Pinpoint the cell where the given text exists, returning its (x, y) midpoint coordinate. 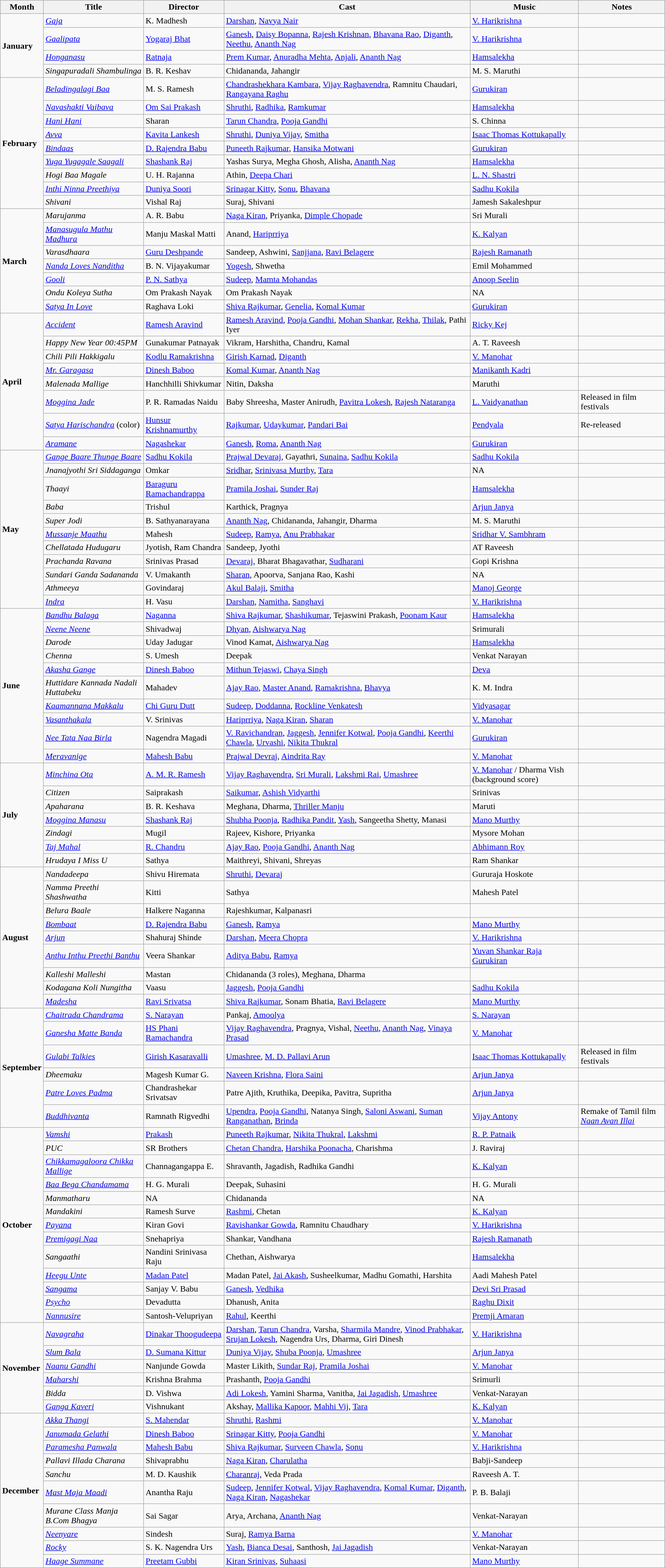
Murane Class Manja B.Com Bhagya (93, 1516)
Chi Guru Dutt (184, 706)
Ganesha Matte Banda (93, 1033)
Chellatada Hudugaru (93, 548)
Honganasu (93, 57)
Sudeep, Ramya, Anu Prabhakar (347, 534)
Vamshi (93, 1134)
Sanchu (93, 1474)
Srinagar Kitty, Pooja Gandhi (347, 1434)
Patre Loves Padma (93, 1093)
September (22, 1068)
Remake of Tamil film Naan Avan Illai (622, 1116)
Sai Sagar (184, 1516)
Manmatharu (93, 1198)
Chandrashekhara Kambara, Vijay Raghavendra, Ramnitu Chaudari, Rangayana Raghu (347, 89)
V. Manohar / Dharma Vish (background score) (524, 775)
Payana (93, 1225)
Super Jodi (93, 521)
P. R. Ramadas Naidu (184, 402)
Hunsur Krishnamurthy (184, 425)
V. Srinivas (184, 720)
Sharan (184, 121)
Sharan, Apoorva, Sanjana Rao, Kashi (347, 575)
Gooli (93, 279)
December (22, 1490)
Madan Patel (184, 1275)
Krishna Brahma (184, 1379)
Om Sai Prakash (184, 107)
January (22, 45)
Raghu Dixit (524, 1302)
Yashas Surya, Megha Ghosh, Alisha, Ananth Nag (347, 161)
Rahul, Keerthi (347, 1316)
Kiran Govi (184, 1225)
Mahadev (184, 688)
March (22, 261)
Dhanush, Anita (347, 1302)
Shiva Rajkumar, Surveen Chawla, Sonu (347, 1447)
Nandadeepa (93, 874)
Baba (93, 507)
Moggina Manasu (93, 820)
May (22, 529)
Namma Preethi Shashwatha (93, 892)
Shruthi, Duniya Vijay, Smitha (347, 134)
Pankaj, Amoolya (347, 1015)
Ricky Kej (524, 325)
Manoj George (524, 588)
Prajwal Devraj, Aindrita Ray (347, 756)
Suraj, Ramya Barna (347, 1534)
Mast Maja Maadi (93, 1492)
Tarun Chandra, Pooja Gandhi (347, 121)
Devadutta (184, 1302)
Slum Bala (93, 1352)
Buddhivanta (93, 1116)
April (22, 382)
Raghava Loki (184, 306)
Malenada Mallige (93, 383)
Psycho (93, 1302)
K. M. Indra (524, 688)
Nitin, Daksha (347, 383)
Madan Patel, Jai Akash, Susheelkumar, Madhu Gomathi, Harshita (347, 1275)
Pallavi Illada Charana (93, 1461)
Chetan Chandra, Harshika Poonacha, Charishma (347, 1148)
Chaitrada Chandrama (93, 1015)
November (22, 1368)
Ramesh Surve (184, 1212)
Director (184, 7)
Paramesha Panwala (93, 1447)
Kaamannana Makkalu (93, 706)
PUC (93, 1148)
Shiva Rajkumar, Genelia, Komal Kumar (347, 306)
B. Sathyanarayana (184, 521)
S. Umesh (184, 656)
Rajeshkumar, Kalpanasri (347, 910)
Nee Tata Naa Birla (93, 738)
Komal Kumar, Ananth Nag (347, 370)
Raveesh A. T. (524, 1474)
Girish Kasaravalli (184, 1056)
Naga Kiran, Charulatha (347, 1461)
Huttidare Kannada Nadali Huttabeku (93, 688)
Re-released (622, 425)
Devi Sri Prasad (524, 1289)
M. S. Ramesh (184, 89)
Vidyasagar (524, 706)
February (22, 143)
Gopi Krishna (524, 561)
Naveen Krishna, Flora Saini (347, 1074)
Omkar (184, 470)
Title (93, 7)
S. Mahendar (184, 1420)
Janumada Gelathi (93, 1434)
Taj Mahal (93, 847)
Chidananda (3 roles), Meghana, Dharma (347, 974)
Shahuraj Shinde (184, 938)
Jaggesh, Pooja Gandhi (347, 988)
Gaja (93, 21)
Mysore Mohan (524, 833)
Bidda (93, 1393)
Darode (93, 642)
Indra (93, 602)
Sanjay V. Babu (184, 1289)
A. T. Raveesh (524, 343)
Srinagar Kitty, Sonu, Bhavana (347, 189)
Gulabi Talkies (93, 1056)
V. Umakanth (184, 575)
Ajay Rao, Pooja Gandhi, Ananth Nag (347, 847)
Mithun Tejaswi, Chaya Singh (347, 669)
Gaalipata (93, 39)
Maruthi (524, 383)
Chethan, Aishwarya (347, 1257)
Master Likith, Sundar Raj, Pramila Joshai (347, 1366)
Kavita Lankesh (184, 134)
Adi Lokesh, Yamini Sharma, Vanitha, Jai Jagadish, Umashree (347, 1393)
J. Raviraj (524, 1148)
M. D. Kaushik (184, 1474)
Sudeep, Jennifer Kotwal, Vijay Raghavendra, Komal Kumar, Diganth, Naga Kiran, Nagashekar (347, 1492)
Yogaraj Bhat (184, 39)
Guru Deshpande (184, 252)
Jamesh Sakaleshpur (524, 202)
Pramila Joshai, Sunder Raj (347, 489)
Notes (622, 7)
Venkat Narayan (524, 656)
Snehapriya (184, 1239)
Vaasu (184, 988)
Manikanth Kadri (524, 370)
Prakash (184, 1134)
Srimurali (524, 629)
Saikumar, Ashish Vidyarthi (347, 793)
Ananth Nag, Chidananda, Jahangir, Dharma (347, 521)
Anantha Raju (184, 1492)
Vijay Antony (524, 1116)
Darshan, Namitha, Sanghavi (347, 602)
Naga Kiran, Priyanka, Dimple Chopade (347, 216)
Shravanth, Jagadish, Radhika Gandhi (347, 1166)
Yuvan Shankar RajaGurukiran (524, 956)
Sudeep, Mamta Mohandas (347, 279)
Maruti (524, 806)
L. Vaidyanathan (524, 402)
P. N. Sathya (184, 279)
Ganesh, Daisy Bopanna, Rajesh Krishnan, Bhavana Rao, Diganth, Neethu, Ananth Nag (347, 39)
Baraguru Ramachandrappa (184, 489)
Deepak, Suhasini (347, 1184)
Shivu Hiremata (184, 874)
Babji-Sandeep (524, 1461)
Sridhar V. Sambhram (524, 534)
Nagendra Magadi (184, 738)
Shiva Rajkumar, Shashikumar, Tejaswini Prakash, Poonam Kaur (347, 615)
Music (524, 7)
Ganesh, Ramya (347, 924)
Manasugula Mathu Madhura (93, 234)
Hrudaya I Miss U (93, 860)
Karthick, Pragnya (347, 507)
Gunakumar Patnayak (184, 343)
Chikkamagaloora Chikka Mallige (93, 1166)
B. N. Vijayakumar (184, 266)
R. Chandru (184, 847)
L. N. Shastri (524, 175)
Veera Shankar (184, 956)
SR Brothers (184, 1148)
A. R. Babu (184, 216)
Haage Summane (93, 1561)
Mussanje Maathu (93, 534)
Preetam Gubbi (184, 1561)
Avva (93, 134)
S. K. Nagendra Urs (184, 1547)
Marujanma (93, 216)
Chili Pili Hakkigalu (93, 356)
Shruthi, Rashmi (347, 1420)
Ganesh, Roma, Ananth Nag (347, 443)
Month (22, 7)
Anoop Seelin (524, 279)
Minchina Ota (93, 775)
Ramesh Aravind, Pooja Gandhi, Mohan Shankar, Rekha, Thilak, Pathi Iyer (347, 325)
Gange Baare Thunge Baare (93, 457)
Premigagi Naa (93, 1239)
Ravishankar Gowda, Ramnitu Chaudhary (347, 1225)
Ravi Srivatsa (184, 1001)
Deva (524, 669)
Nagashekar (184, 443)
Emil Mohammed (524, 266)
Shiva Rajkumar, Sonam Bhatia, Ravi Belagere (347, 1001)
Srinivas Prasad (184, 561)
Nannusire (93, 1316)
Duniya Vijay, Shuba Poonja, Umashree (347, 1352)
Trishul (184, 507)
Varasdhaara (93, 252)
Bandhu Balaga (93, 615)
Rajkumar, Udaykumar, Pandari Bai (347, 425)
Thaayi (93, 489)
Sangaathi (93, 1257)
Singapuradali Shambulinga (93, 71)
Santosh-Velupriyan (184, 1316)
Sridhar, Srinivasa Murthy, Tara (347, 470)
Cast (347, 7)
August (22, 937)
K. Madhesh (184, 21)
Kiran Srinivas, Suhaasi (347, 1561)
Nanda Loves Nanditha (93, 266)
Arya, Archana, Ananth Nag (347, 1516)
U. H. Rajanna (184, 175)
Manju Maskal Matti (184, 234)
Maithreyi, Shivani, Shreyas (347, 860)
Arjun (93, 938)
Duniya Soori (184, 189)
Apaharana (93, 806)
Inthi Ninna Preethiya (93, 189)
Navashakti Vaibava (93, 107)
Akasha Gange (93, 669)
Chidananda, Jahangir (347, 71)
B. R. Keshava (184, 806)
Prachanda Ravana (93, 561)
Vikram, Harshitha, Chandru, Kamal (347, 343)
Vijay Raghavendra, Pragnya, Vishal, Neethu, Ananth Nag, Vinaya Prasad (347, 1033)
Umashree, M. D. Pallavi Arun (347, 1056)
Abhimann Roy (524, 847)
Heegu Unte (93, 1275)
D. Vishwa (184, 1393)
Sri Murali (524, 216)
Ganga Kaveri (93, 1406)
Maharshi (93, 1379)
Satya In Love (93, 306)
Dhyan, Aishwarya Nag (347, 629)
Kodagana Koli Nungitha (93, 988)
Prajwal Devaraj, Gayathri, Sunaina, Sadhu Kokila (347, 457)
Baby Shreesha, Master Anirudh, Pavitra Lokesh, Rajesh Nataranga (347, 402)
Rocky (93, 1547)
Satya Harischandra (color) (93, 425)
Hani Hani (93, 121)
Shruthi, Radhika, Ramkumar (347, 107)
Beladingalagi Baa (93, 89)
Darshan, Tarun Chandra, Varsha, Sharmila Mandre, Vinod Prabhakar, Srujan Lokesh, Nagendra Urs, Dharma, Giri Dinesh (347, 1334)
Anthu Inthu Preethi Banthu (93, 956)
Puneeth Rajkumar, Hansika Motwani (347, 148)
Meravanige (93, 756)
P. B. Balaji (524, 1492)
Aramane (93, 443)
Naanu Gandhi (93, 1366)
Hariprriya, Naga Kiran, Sharan (347, 720)
Yogesh, Shwetha (347, 266)
Citizen (93, 793)
Premji Amaran (524, 1316)
A. M. R. Ramesh (184, 775)
Jyotish, Ram Chandra (184, 548)
Gururaja Hoskote (524, 874)
Shubha Poonja, Radhika Pandit, Yash, Sangeetha Shetty, Manasi (347, 820)
Ramesh Aravind (184, 325)
Mr. Garagasa (93, 370)
Accident (93, 325)
R. P. Patnaik (524, 1134)
Aditya Babu, Ramya (347, 956)
Kalleshi Malleshi (93, 974)
Hogi Baa Magale (93, 175)
Mahesh (184, 534)
HS Phani Ramachandra (184, 1033)
Athmeeya (93, 588)
Kitti (184, 892)
Ramnath Rigvedhi (184, 1116)
Vasanthakala (93, 720)
Neenyare (93, 1534)
Magesh Kumar G. (184, 1074)
Deepak (347, 656)
Dinakar Thoogudeepa (184, 1334)
Shruthi, Devaraj (347, 874)
Chandrashekar Srivatsav (184, 1093)
Meghana, Dharma, Thriller Manju (347, 806)
Prem Kumar, Anuradha Mehta, Anjali, Ananth Nag (347, 57)
AT Raveesh (524, 548)
Darshan, Navya Nair (347, 21)
Chenna (93, 656)
Aadi Mahesh Patel (524, 1275)
Shivaprabhu (184, 1461)
Darshan, Meera Chopra (347, 938)
Madesha (93, 1001)
Mahesh Patel (524, 892)
Naganna (184, 615)
Nandini Srinivasa Raju (184, 1257)
Dheemaku (93, 1074)
Navagraha (93, 1334)
Ratnaja (184, 57)
Sangama (93, 1289)
Neene Neene (93, 629)
Anand, Hariprriya (347, 234)
Belura Baale (93, 910)
Athin, Deepa Chari (347, 175)
Girish Karnad, Diganth (347, 356)
Mandakini (93, 1212)
B. R. Keshav (184, 71)
Saiprakash (184, 793)
October (22, 1225)
Kodlu Ramakrishna (184, 356)
Yash, Bianca Desai, Santhosh, Jai Jagadish (347, 1547)
Upendra, Pooja Gandhi, Natanya Singh, Saloni Aswani, Suman Ranganathan, Brinda (347, 1116)
Shivadwaj (184, 629)
Akul Balaji, Smitha (347, 588)
Ganesh, Vedhika (347, 1289)
Vishnukant (184, 1406)
Chidananda (347, 1198)
Ram Shankar (524, 860)
Akka Thangi (93, 1420)
Sudeep, Doddanna, Rockline Venkatesh (347, 706)
Ondu Koleya Sutha (93, 293)
Zindagi (93, 833)
V. Ravichandran, Jaggesh, Jennifer Kotwal, Pooja Gandhi, Keerthi Chawla, Urvashi, Nikita Thukral (347, 738)
Prashanth, Pooja Gandhi (347, 1379)
Hanchhilli Shivkumar (184, 383)
Srinivas (524, 793)
Mastan (184, 974)
Vinod Kamat, Aishwarya Nag (347, 642)
Suraj, Shivani (347, 202)
July (22, 815)
Baa Bega Chandamama (93, 1184)
June (22, 686)
Charanraj, Veda Prada (347, 1474)
Jnanajyothi Sri Siddaganga (93, 470)
Sundari Ganda Sadananda (93, 575)
Nanjunde Gowda (184, 1366)
Shivani (93, 202)
D. Sumana Kittur (184, 1352)
Puneeth Rajkumar, Nikita Thukral, Lakshmi (347, 1134)
Srimurli (524, 1379)
Vijay Raghavendra, Sri Murali, Lakshmi Rai, Umashree (347, 775)
Bindaas (93, 148)
Ajay Rao, Master Anand, Ramakrishna, Bhavya (347, 688)
Mugil (184, 833)
Sandeep, Jyothi (347, 548)
Yuga Yugagale Saagali (93, 161)
Bombaat (93, 924)
Halkere Naganna (184, 910)
Moggina Jade (93, 402)
Patre Ajith, Kruthika, Deepika, Pavitra, Supritha (347, 1093)
Akshay, Mallika Kapoor, Mahhi Vij, Tara (347, 1406)
Rajeev, Kishore, Priyanka (347, 833)
Devaraj, Bharat Bhagavathar, Sudharani (347, 561)
Happy New Year 00:45PM (93, 343)
H. Vasu (184, 602)
Channagangappa E. (184, 1166)
Shankar, Vandhana (347, 1239)
Sandeep, Ashwini, Sanjjana, Ravi Belagere (347, 252)
S. Chinna (524, 121)
Pendyala (524, 425)
Govindaraj (184, 588)
Vishal Raj (184, 202)
Sindesh (184, 1534)
Uday Jadugar (184, 642)
Rashmi, Chetan (347, 1212)
